Return [X, Y] of the center of cell containing provided text 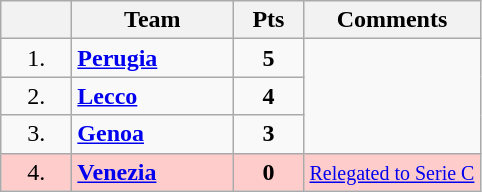
Relegated to Serie C [392, 172]
Genoa [152, 134]
4 [268, 96]
Pts [268, 20]
Lecco [152, 96]
2. [36, 96]
3. [36, 134]
5 [268, 58]
4. [36, 172]
Venezia [152, 172]
Comments [392, 20]
3 [268, 134]
Perugia [152, 58]
Team [152, 20]
0 [268, 172]
1. [36, 58]
